Locate the cell with the specified text and output its [x, y] center coordinate. 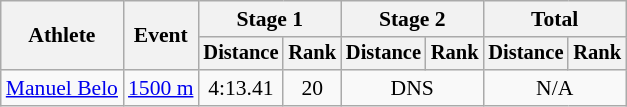
Stage 2 [412, 19]
DNS [412, 88]
N/A [554, 88]
Stage 1 [269, 19]
4:13.41 [240, 88]
1500 m [160, 88]
Athlete [62, 36]
Total [554, 19]
Event [160, 36]
20 [312, 88]
Manuel Belo [62, 88]
